Detect which cell encompasses the target text, then output its (x, y) center coordinate. 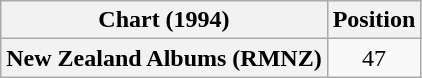
New Zealand Albums (RMNZ) (164, 58)
47 (374, 58)
Position (374, 20)
Chart (1994) (164, 20)
